Output the [X, Y] coordinate of the center of the cell containing the given text.  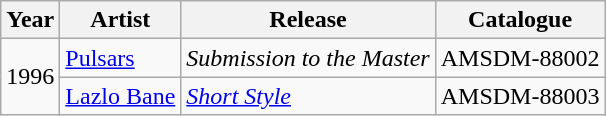
Short Style [308, 96]
AMSDM-88003 [520, 96]
Submission to the Master [308, 58]
Catalogue [520, 20]
1996 [30, 77]
Lazlo Bane [120, 96]
Release [308, 20]
Year [30, 20]
Artist [120, 20]
Pulsars [120, 58]
AMSDM-88002 [520, 58]
